Search for the cell housing the specified text and yield its [x, y] center coordinate. 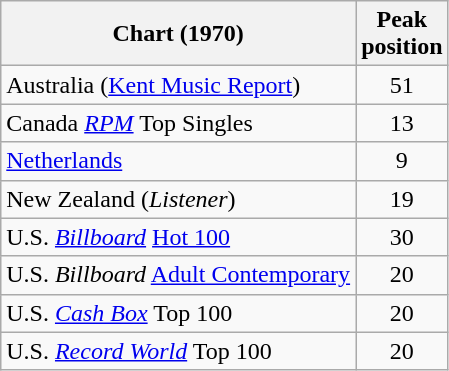
30 [402, 237]
Australia (Kent Music Report) [178, 85]
Netherlands [178, 161]
Chart (1970) [178, 34]
Canada RPM Top Singles [178, 123]
U.S. Cash Box Top 100 [178, 313]
U.S. Billboard Hot 100 [178, 237]
U.S. Record World Top 100 [178, 351]
13 [402, 123]
U.S. Billboard Adult Contemporary [178, 275]
19 [402, 199]
9 [402, 161]
Peakposition [402, 34]
51 [402, 85]
New Zealand (Listener) [178, 199]
